From the cell containing the given text, extract its center point as [X, Y] coordinate. 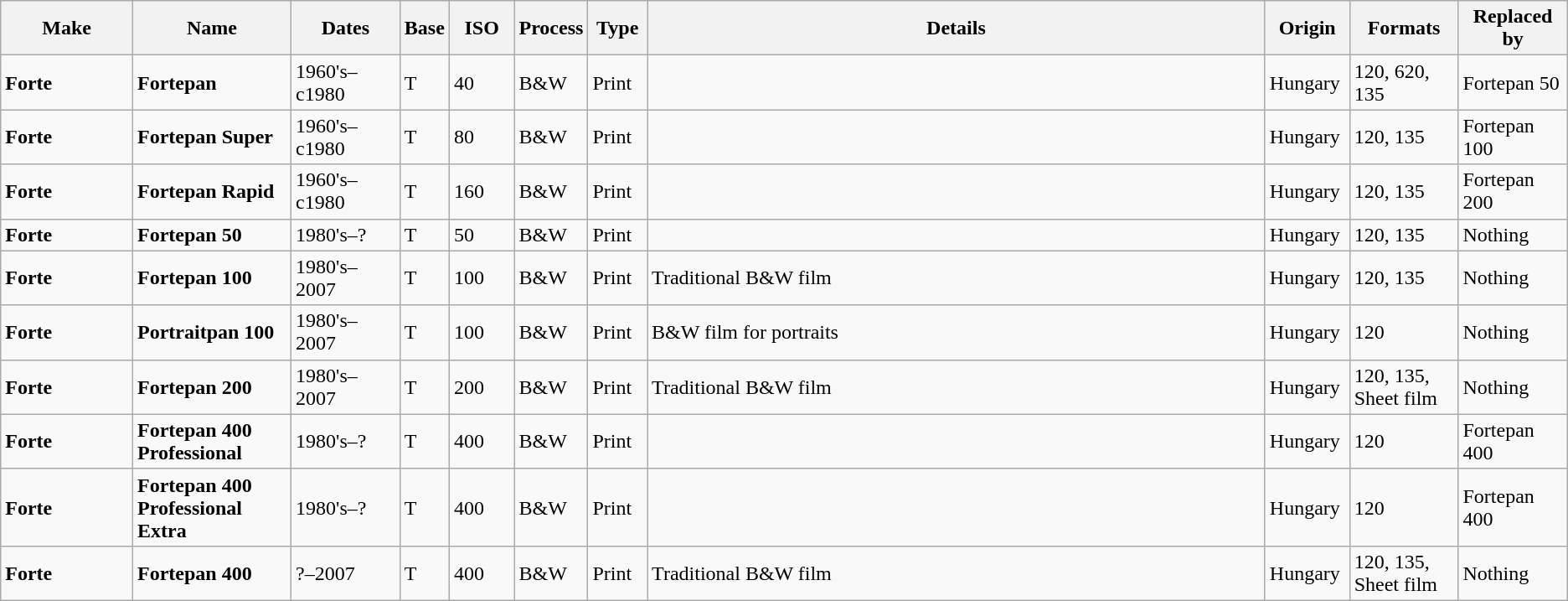
?–2007 [346, 573]
Fortepan Super [211, 137]
B&W film for portraits [957, 332]
Formats [1404, 28]
Fortepan 400 Professional [211, 441]
Process [551, 28]
Dates [346, 28]
ISO [482, 28]
Fortepan [211, 82]
Type [618, 28]
Make [67, 28]
Portraitpan 100 [211, 332]
Replaced by [1513, 28]
Fortepan 400 Professional Extra [211, 507]
200 [482, 387]
Name [211, 28]
Details [957, 28]
50 [482, 235]
160 [482, 191]
Origin [1307, 28]
120, 620, 135 [1404, 82]
Base [424, 28]
40 [482, 82]
80 [482, 137]
Fortepan Rapid [211, 191]
